Extract the [x, y] coordinate from the center of the cell holding the provided text.  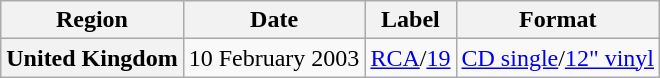
United Kingdom [92, 58]
Label [410, 20]
10 February 2003 [274, 58]
Date [274, 20]
Format [558, 20]
Region [92, 20]
CD single/12" vinyl [558, 58]
RCA/19 [410, 58]
